Pinpoint the cell where the given text exists, returning its (x, y) midpoint coordinate. 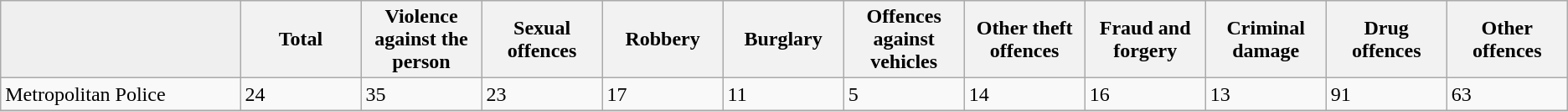
35 (421, 94)
13 (1266, 94)
Offences against vehicles (904, 40)
Fraud and forgery (1145, 40)
16 (1145, 94)
Criminal damage (1266, 40)
5 (904, 94)
Sexual offences (542, 40)
Other offences (1507, 40)
17 (663, 94)
Metropolitan Police (121, 94)
11 (783, 94)
14 (1024, 94)
Burglary (783, 40)
Drug offences (1386, 40)
Violence against the person (421, 40)
23 (542, 94)
Other theft offences (1024, 40)
91 (1386, 94)
Total (301, 40)
24 (301, 94)
63 (1507, 94)
Robbery (663, 40)
